Detect which cell encompasses the target text, then output its (X, Y) center coordinate. 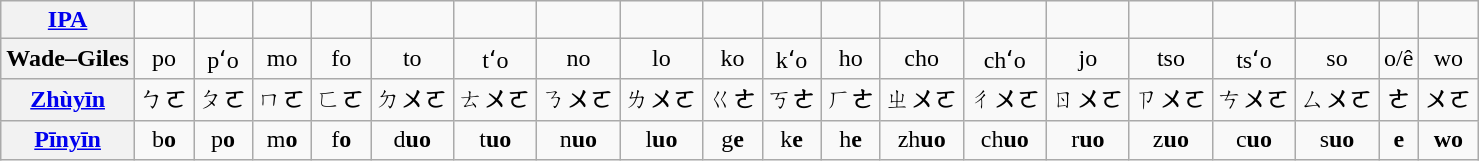
ㄎㄜ (792, 100)
jo (1088, 59)
ㄓㄨㄛ (922, 100)
cho (922, 59)
ㄌㄨㄛ (662, 100)
chʻo (1004, 59)
pʻo (224, 59)
tso (1170, 59)
ㄖㄨㄛ (1088, 100)
ㄊㄨㄛ (496, 100)
luo (662, 140)
ㄍㄜ (732, 100)
ㄈㄛ (342, 100)
e (1399, 140)
tuo (496, 140)
ruo (1088, 140)
zuo (1170, 140)
ㄅㄛ (164, 100)
Wade–Giles (68, 59)
ge (732, 140)
Pīnyīn (68, 140)
kʻo (792, 59)
ㄇㄛ (282, 100)
to (412, 59)
lo (662, 59)
nuo (578, 140)
suo (1336, 140)
cuo (1254, 140)
ㄉㄨㄛ (412, 100)
ㄆㄛ (224, 100)
ㄙㄨㄛ (1336, 100)
ㄏㄜ (850, 100)
chuo (1004, 140)
tsʻo (1254, 59)
tʻo (496, 59)
Zhùyīn (68, 100)
so (1336, 59)
no (578, 59)
ㄗㄨㄛ (1170, 100)
zhuo (922, 140)
IPA (68, 20)
ㄔㄨㄛ (1004, 100)
ㄋㄨㄛ (578, 100)
ko (732, 59)
bo (164, 140)
ㄨㄛ (1448, 100)
he (850, 140)
ho (850, 59)
o/ê (1399, 59)
ㄜ (1399, 100)
ke (792, 140)
ㄘㄨㄛ (1254, 100)
duo (412, 140)
